Find where the given text appears and provide that cell's center as (X, Y) coordinate. 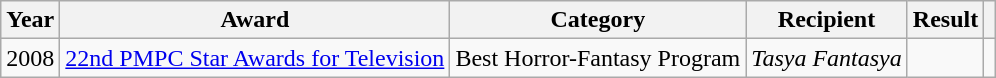
22nd PMPC Star Awards for Television (255, 58)
2008 (30, 58)
Award (255, 20)
Tasya Fantasya (827, 58)
Best Horror-Fantasy Program (598, 58)
Category (598, 20)
Recipient (827, 20)
Result (945, 20)
Year (30, 20)
